Provide the [X, Y] coordinate of the cell's center where the given text is located.  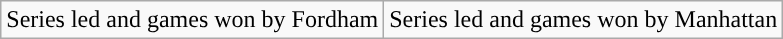
Series led and games won by Fordham [192, 20]
Series led and games won by Manhattan [584, 20]
